Identify which cell holds the provided text, then report its (X, Y) central coordinate. 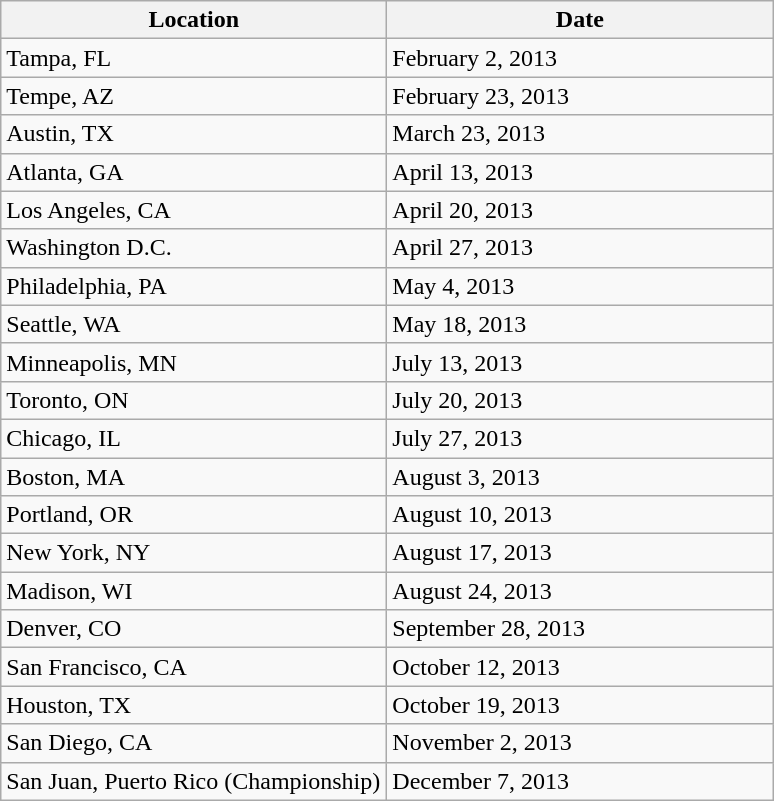
Location (194, 20)
May 18, 2013 (580, 324)
Austin, TX (194, 134)
San Francisco, CA (194, 667)
New York, NY (194, 553)
Philadelphia, PA (194, 286)
Madison, WI (194, 591)
Los Angeles, CA (194, 210)
July 27, 2013 (580, 438)
Portland, OR (194, 515)
October 12, 2013 (580, 667)
April 27, 2013 (580, 248)
December 7, 2013 (580, 781)
April 13, 2013 (580, 172)
May 4, 2013 (580, 286)
November 2, 2013 (580, 743)
July 13, 2013 (580, 362)
Washington D.C. (194, 248)
March 23, 2013 (580, 134)
October 19, 2013 (580, 705)
Minneapolis, MN (194, 362)
August 17, 2013 (580, 553)
Denver, CO (194, 629)
Seattle, WA (194, 324)
September 28, 2013 (580, 629)
Tampa, FL (194, 58)
Houston, TX (194, 705)
Tempe, AZ (194, 96)
August 10, 2013 (580, 515)
San Juan, Puerto Rico (Championship) (194, 781)
San Diego, CA (194, 743)
Atlanta, GA (194, 172)
Boston, MA (194, 477)
Toronto, ON (194, 400)
August 3, 2013 (580, 477)
April 20, 2013 (580, 210)
August 24, 2013 (580, 591)
July 20, 2013 (580, 400)
February 2, 2013 (580, 58)
February 23, 2013 (580, 96)
Chicago, IL (194, 438)
Date (580, 20)
